Find where the given text appears and provide that cell's center as [x, y] coordinate. 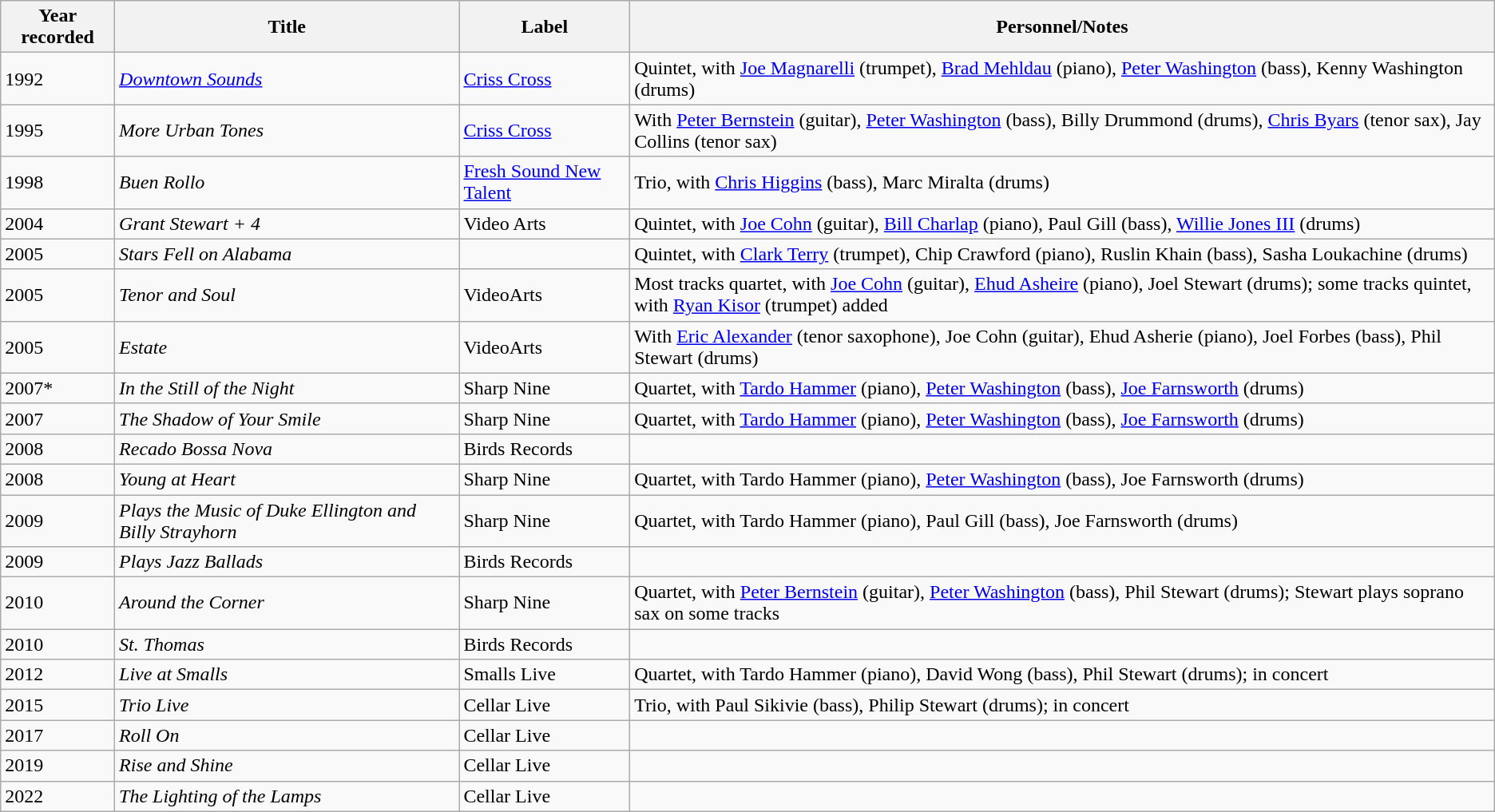
Year recorded [57, 27]
Rise and Shine [287, 766]
2017 [57, 735]
Live at Smalls [287, 675]
Recado Bossa Nova [287, 449]
2007* [57, 388]
Plays the Music of Duke Ellington and Billy Strayhorn [287, 521]
With Peter Bernstein (guitar), Peter Washington (bass), Billy Drummond (drums), Chris Byars (tenor sax), Jay Collins (tenor sax) [1062, 131]
1995 [57, 131]
1998 [57, 182]
Most tracks quartet, with Joe Cohn (guitar), Ehud Asheire (piano), Joel Stewart (drums); some tracks quintet, with Ryan Kisor (trumpet) added [1062, 295]
2007 [57, 418]
Title [287, 27]
With Eric Alexander (tenor saxophone), Joe Cohn (guitar), Ehud Asherie (piano), Joel Forbes (bass), Phil Stewart (drums) [1062, 347]
Buen Rollo [287, 182]
Roll On [287, 735]
2015 [57, 705]
2019 [57, 766]
In the Still of the Night [287, 388]
2022 [57, 796]
Tenor and Soul [287, 295]
Around the Corner [287, 604]
Personnel/Notes [1062, 27]
Smalls Live [545, 675]
1992 [57, 78]
The Shadow of Your Smile [287, 418]
Estate [287, 347]
Quintet, with Joe Magnarelli (trumpet), Brad Mehldau (piano), Peter Washington (bass), Kenny Washington (drums) [1062, 78]
Quartet, with Tardo Hammer (piano), David Wong (bass), Phil Stewart (drums); in concert [1062, 675]
Trio, with Chris Higgins (bass), Marc Miralta (drums) [1062, 182]
Label [545, 27]
Video Arts [545, 224]
Quintet, with Clark Terry (trumpet), Chip Crawford (piano), Ruslin Khain (bass), Sasha Loukachine (drums) [1062, 254]
St. Thomas [287, 644]
Quartet, with Peter Bernstein (guitar), Peter Washington (bass), Phil Stewart (drums); Stewart plays soprano sax on some tracks [1062, 604]
Grant Stewart + 4 [287, 224]
2004 [57, 224]
Young at Heart [287, 479]
Fresh Sound New Talent [545, 182]
Stars Fell on Alabama [287, 254]
2012 [57, 675]
Quintet, with Joe Cohn (guitar), Bill Charlap (piano), Paul Gill (bass), Willie Jones III (drums) [1062, 224]
Trio Live [287, 705]
Downtown Sounds [287, 78]
Quartet, with Tardo Hammer (piano), Paul Gill (bass), Joe Farnsworth (drums) [1062, 521]
Trio, with Paul Sikivie (bass), Philip Stewart (drums); in concert [1062, 705]
More Urban Tones [287, 131]
The Lighting of the Lamps [287, 796]
Plays Jazz Ballads [287, 562]
